Extract the [x, y] coordinate from the center of the cell holding the provided text.  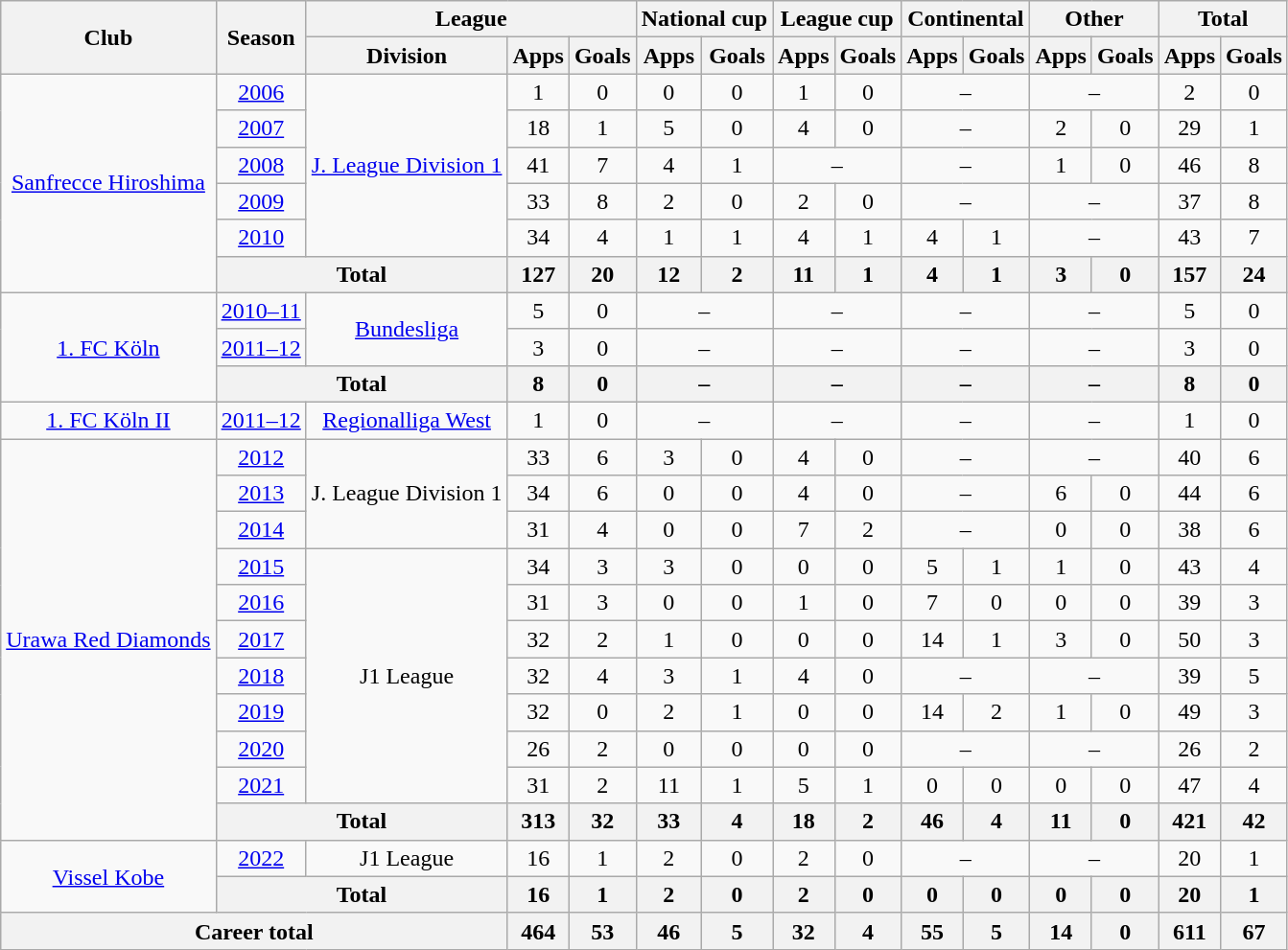
157 [1189, 274]
1. FC Köln II [108, 420]
2021 [261, 785]
67 [1254, 931]
Division [407, 56]
Bundesliga [407, 329]
313 [538, 822]
National cup [704, 19]
2017 [261, 639]
611 [1189, 931]
44 [1189, 494]
47 [1189, 785]
2018 [261, 676]
40 [1189, 457]
50 [1189, 639]
38 [1189, 530]
2010 [261, 238]
Regionalliga West [407, 420]
2015 [261, 567]
Vissel Kobe [108, 876]
Career total [254, 931]
Club [108, 37]
2007 [261, 128]
464 [538, 931]
Continental [966, 19]
2009 [261, 201]
12 [668, 274]
37 [1189, 201]
421 [1189, 822]
Sanfrecce Hiroshima [108, 183]
2006 [261, 92]
2014 [261, 530]
1. FC Köln [108, 347]
League cup [837, 19]
127 [538, 274]
2012 [261, 457]
2016 [261, 603]
24 [1254, 274]
2008 [261, 165]
55 [932, 931]
53 [602, 931]
42 [1254, 822]
Urawa Red Diamonds [108, 640]
2010–11 [261, 311]
41 [538, 165]
League [471, 19]
Other [1094, 19]
2013 [261, 494]
29 [1189, 128]
2022 [261, 858]
2019 [261, 712]
49 [1189, 712]
Season [261, 37]
2020 [261, 749]
